Return [X, Y] of the center of cell containing provided text 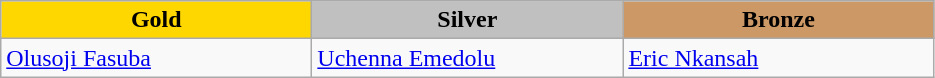
Olusoji Fasuba [156, 58]
Uchenna Emedolu [468, 58]
Eric Nkansah [778, 58]
Silver [468, 20]
Bronze [778, 20]
Gold [156, 20]
